Find where the given text appears and provide that cell's center as (x, y) coordinate. 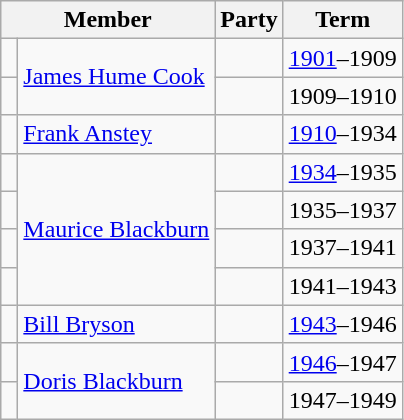
1934–1935 (342, 172)
1935–1937 (342, 210)
1946–1947 (342, 362)
James Hume Cook (116, 77)
Bill Bryson (116, 324)
1910–1934 (342, 134)
Party (249, 20)
1947–1949 (342, 400)
Frank Anstey (116, 134)
1909–1910 (342, 96)
1943–1946 (342, 324)
Member (108, 20)
1901–1909 (342, 58)
Maurice Blackburn (116, 229)
1941–1943 (342, 286)
1937–1941 (342, 248)
Term (342, 20)
Doris Blackburn (116, 381)
